Determine the (X, Y) coordinate at the center of the cell enclosing the given text.  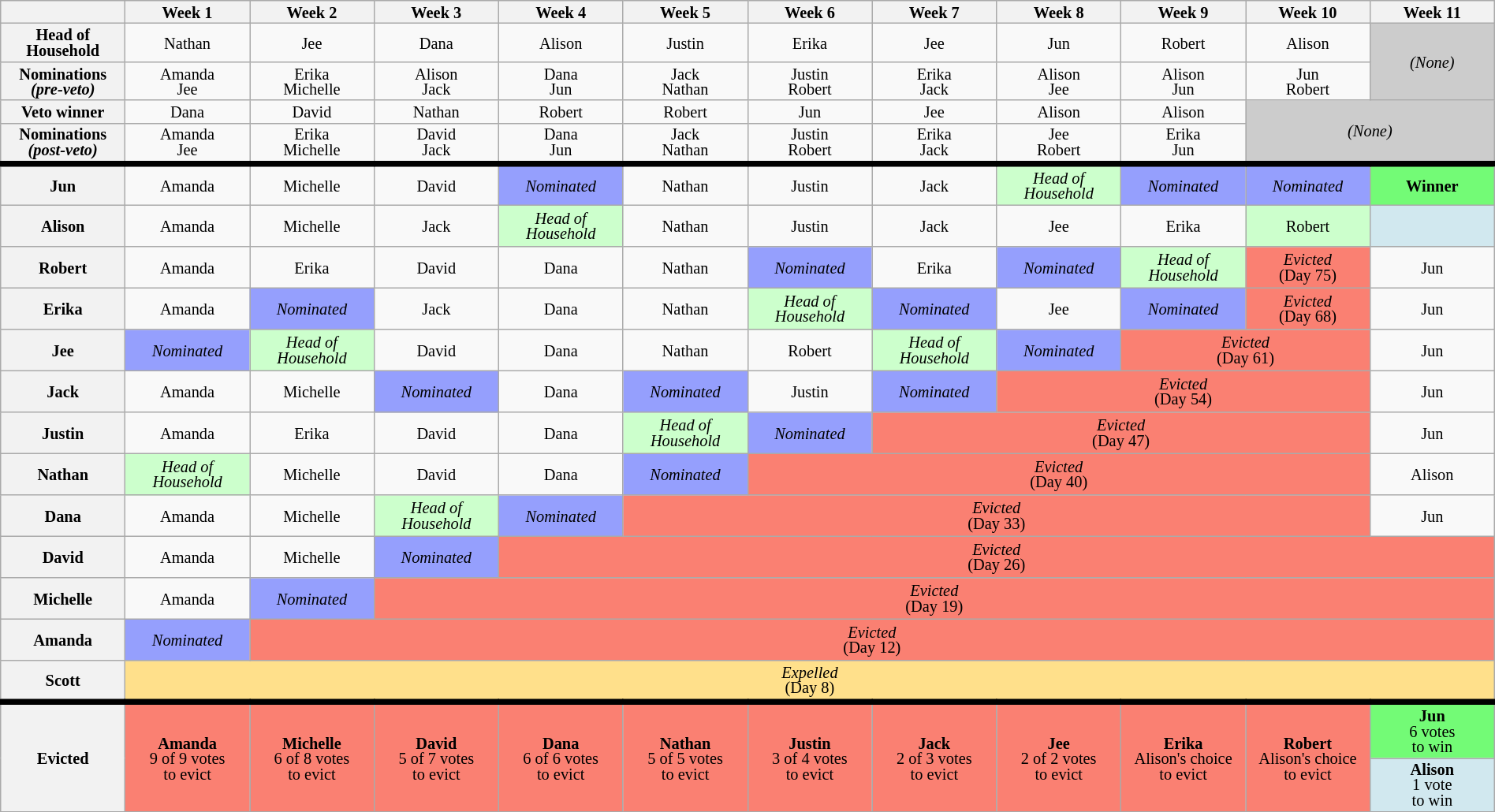
Evicted (63, 757)
Evicted(Day 47) (1121, 433)
Jee2 of 2 votesto evict (1059, 757)
Week 8 (1059, 11)
Week 7 (934, 11)
Evicted(Day 61) (1246, 350)
JunRobert (1308, 80)
Evicted(Day 19) (934, 598)
Evicted(Day 54) (1184, 391)
Evicted(Day 26) (997, 557)
RobertAlison's choiceto evict (1308, 757)
Michelle6 of 8 votesto evict (311, 757)
Evicted(Day 40) (1058, 474)
Week 6 (810, 11)
Nathan5 of 5 votesto evict (685, 757)
Expelled(Day 8) (811, 681)
Week 1 (188, 11)
Veto winner (63, 112)
Evicted(Day 75) (1308, 267)
Evicted(Day 68) (1308, 308)
Week 2 (311, 11)
Evicted(Day 12) (872, 639)
Winner (1432, 184)
Justin3 of 4 votesto evict (810, 757)
DavidJack (436, 143)
Jack2 of 3 votesto evict (934, 757)
Evicted(Day 33) (997, 516)
AlisonJee (1059, 80)
Nominations(post-veto) (63, 143)
Nominations(pre-veto) (63, 80)
AlisonJack (436, 80)
Week 3 (436, 11)
Week 4 (561, 11)
JeeRobert (1059, 143)
Jun6 votesto win (1432, 730)
Week 10 (1308, 11)
Alison1 voteto win (1432, 784)
Week 5 (685, 11)
Dana6 of 6 votesto evict (561, 757)
Amanda9 of 9 votesto evict (188, 757)
ErikaAlison's choiceto evict (1184, 757)
AlisonJun (1184, 80)
Week 11 (1432, 11)
Week 9 (1184, 11)
ErikaJun (1184, 143)
David5 of 7 votesto evict (436, 757)
Scott (63, 681)
